Output the [x, y] coordinate of the center of the cell containing the given text.  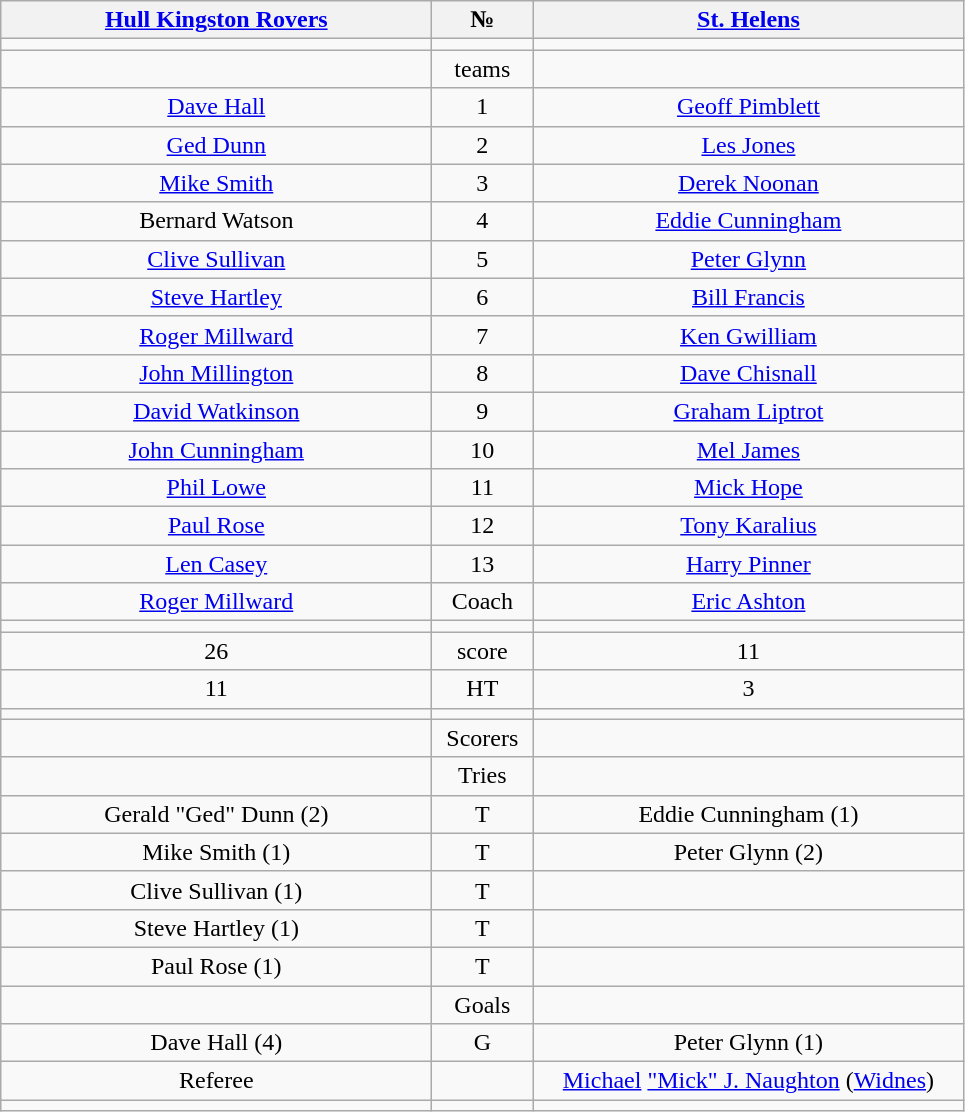
Goals [482, 1005]
Paul Rose (1) [216, 966]
Mick Hope [748, 488]
Referee [216, 1081]
Clive Sullivan (1) [216, 890]
Ken Gwilliam [748, 335]
Graham Liptrot [748, 411]
Steve Hartley [216, 297]
Gerald "Ged" Dunn (2) [216, 814]
John Millington [216, 373]
7 [482, 335]
Peter Glynn (2) [748, 852]
Peter Glynn [748, 259]
Ged Dunn [216, 145]
teams [482, 69]
Peter Glynn (1) [748, 1043]
St. Helens [748, 20]
Scorers [482, 738]
HT [482, 689]
9 [482, 411]
13 [482, 564]
2 [482, 145]
Dave Hall [216, 107]
Len Casey [216, 564]
Harry Pinner [748, 564]
David Watkinson [216, 411]
Steve Hartley (1) [216, 928]
Bill Francis [748, 297]
Paul Rose [216, 526]
Les Jones [748, 145]
Mel James [748, 449]
Coach [482, 602]
1 [482, 107]
№ [482, 20]
6 [482, 297]
Tony Karalius [748, 526]
Bernard Watson [216, 221]
Geoff Pimblett [748, 107]
10 [482, 449]
Michael "Mick" J. Naughton (Widnes) [748, 1081]
4 [482, 221]
Eddie Cunningham (1) [748, 814]
26 [216, 651]
5 [482, 259]
12 [482, 526]
Eddie Cunningham [748, 221]
Mike Smith (1) [216, 852]
Dave Hall (4) [216, 1043]
Clive Sullivan [216, 259]
Dave Chisnall [748, 373]
Hull Kingston Rovers [216, 20]
score [482, 651]
Derek Noonan [748, 183]
Mike Smith [216, 183]
8 [482, 373]
John Cunningham [216, 449]
Tries [482, 776]
Phil Lowe [216, 488]
Eric Ashton [748, 602]
G [482, 1043]
